Provide the (x, y) coordinate of the cell's center where the given text is located.  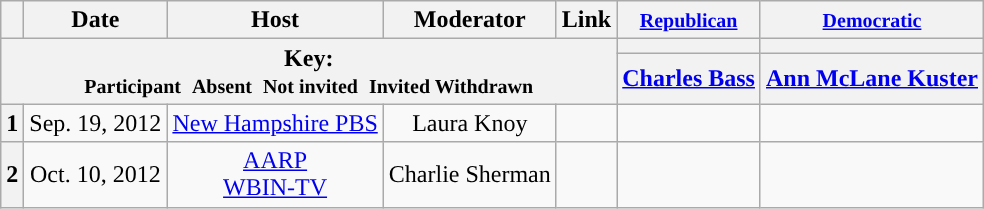
Ann McLane Kuster (872, 78)
2 (12, 174)
Date (96, 20)
Moderator (470, 20)
Host (275, 20)
Democratic (872, 20)
Charles Bass (689, 78)
Laura Knoy (470, 123)
Oct. 10, 2012 (96, 174)
AARPWBIN-TV (275, 174)
Key: Participant Absent Not invited Invited Withdrawn (309, 72)
New Hampshire PBS (275, 123)
Charlie Sherman (470, 174)
Sep. 19, 2012 (96, 123)
Republican (689, 20)
1 (12, 123)
Link (586, 20)
